Return [X, Y] of the center of cell containing provided text 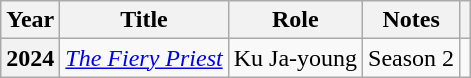
The Fiery Priest [144, 58]
Title [144, 20]
2024 [30, 58]
Role [295, 20]
Ku Ja-young [295, 58]
Year [30, 20]
Notes [412, 20]
Season 2 [412, 58]
